Return the (x, y) coordinate for the center point of the cell that contains the specified text.  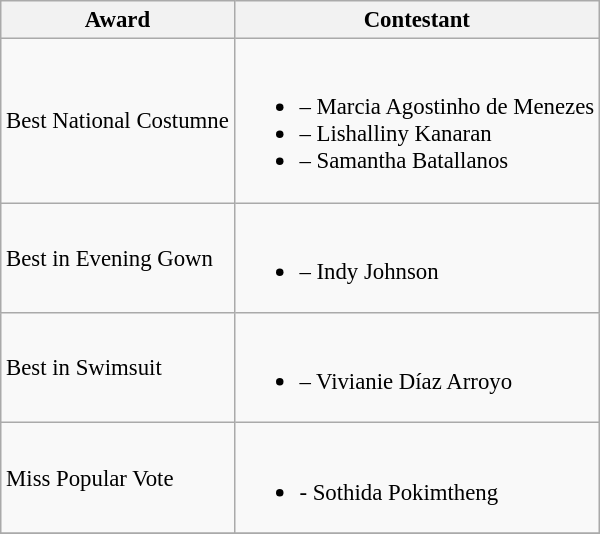
Best in Evening Gown (118, 258)
- Sothida Pokimtheng (416, 478)
Miss Popular Vote (118, 478)
Best National Costumne (118, 121)
Best in Swimsuit (118, 368)
– Marcia Agostinho de Menezes – Lishalliny Kanaran – Samantha Batallanos (416, 121)
– Indy Johnson (416, 258)
Award (118, 20)
Contestant (416, 20)
– Vivianie Díaz Arroyo (416, 368)
